Search for the cell housing the specified text and yield its [X, Y] center coordinate. 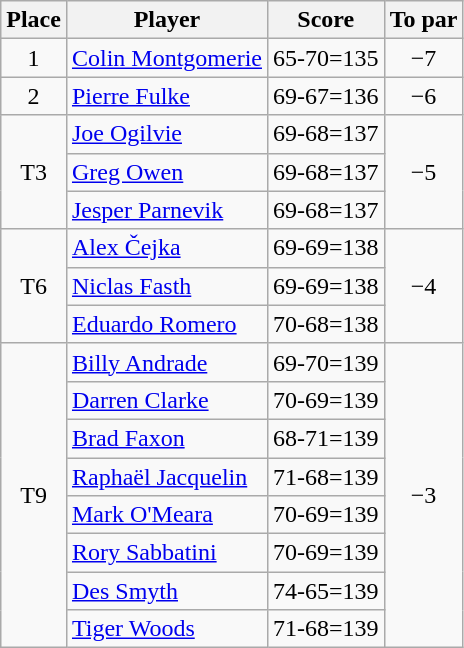
−3 [424, 495]
Jesper Parnevik [166, 210]
Billy Andrade [166, 362]
69-67=136 [326, 96]
2 [34, 96]
−6 [424, 96]
−4 [424, 286]
69-70=139 [326, 362]
T9 [34, 495]
Tiger Woods [166, 629]
Mark O'Meara [166, 515]
Niclas Fasth [166, 286]
Eduardo Romero [166, 324]
T3 [34, 172]
Alex Čejka [166, 248]
70-68=138 [326, 324]
Greg Owen [166, 172]
68-71=139 [326, 438]
1 [34, 58]
Score [326, 20]
T6 [34, 286]
Pierre Fulke [166, 96]
74-65=139 [326, 591]
Joe Ogilvie [166, 134]
65-70=135 [326, 58]
Des Smyth [166, 591]
Darren Clarke [166, 400]
−5 [424, 172]
−7 [424, 58]
Colin Montgomerie [166, 58]
Rory Sabbatini [166, 553]
Place [34, 20]
Raphaël Jacquelin [166, 477]
Brad Faxon [166, 438]
To par [424, 20]
Player [166, 20]
